Extract the [x, y] coordinate from the center of the cell holding the provided text.  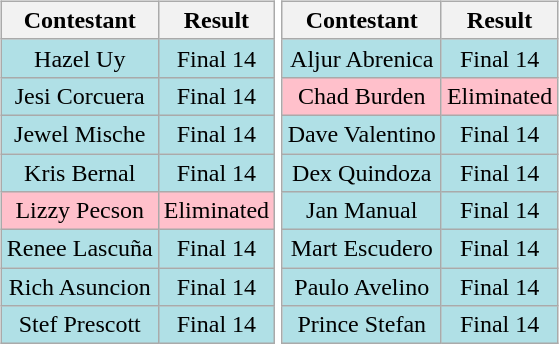
Hazel Uy [80, 58]
Chad Burden [362, 96]
Jewel Mische [80, 134]
Dex Quindoza [362, 173]
Stef Prescott [80, 325]
Rich Asuncion [80, 287]
Prince Stefan [362, 325]
Renee Lascuña [80, 249]
Mart Escudero [362, 249]
Aljur Abrenica [362, 58]
Jan Manual [362, 211]
Paulo Avelino [362, 287]
Dave Valentino [362, 134]
Jesi Corcuera [80, 96]
Kris Bernal [80, 173]
Lizzy Pecson [80, 211]
